Identify which cell holds the provided text, then report its [x, y] central coordinate. 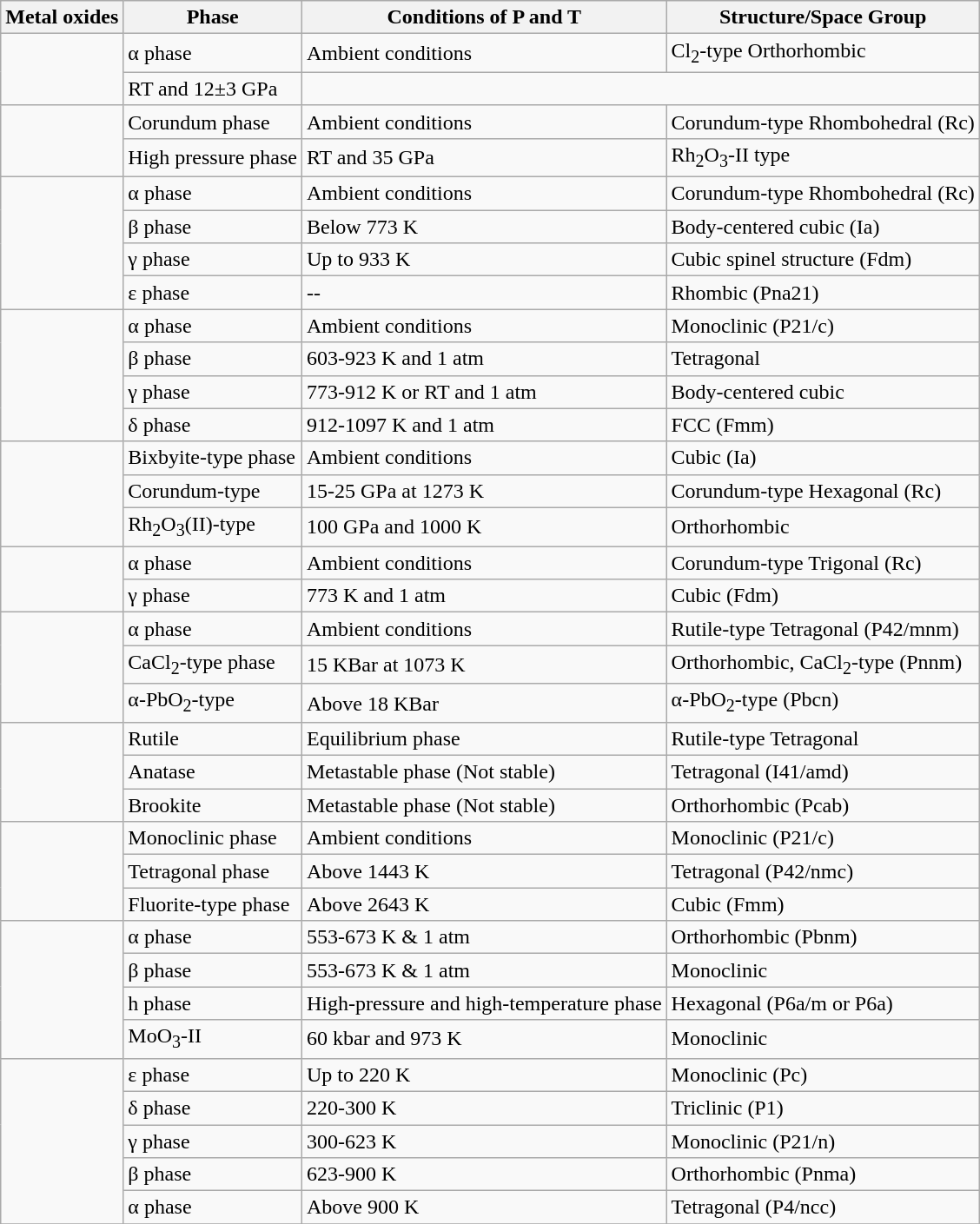
Rhombic (Pna21) [823, 293]
Above 18 KBar [484, 703]
Tetragonal (P42/nmc) [823, 871]
MoO3-II [213, 1039]
300-623 K [484, 1141]
Corundum phase [213, 122]
Phase [213, 17]
Rutile [213, 738]
603-923 K and 1 atm [484, 359]
High-pressure and high-temperature phase [484, 1003]
-- [484, 293]
Below 773 K [484, 227]
Cubic (Ia) [823, 458]
RT and 35 GPa [484, 157]
Cl2-type Orthorhombic [823, 53]
Orthorhombic (Pnma) [823, 1174]
220-300 K [484, 1108]
Corundum-type [213, 491]
Tetragonal [823, 359]
Corundum-type Hexagonal (Rc) [823, 491]
α-PbO2-type [213, 703]
High pressure phase [213, 157]
60 kbar and 973 K [484, 1039]
623-900 K [484, 1174]
Cubic (Fdm) [823, 596]
Rutile-type Tetragonal [823, 738]
Conditions of P and T [484, 17]
Above 900 K [484, 1207]
Cubic (Fmm) [823, 904]
CaCl2-type phase [213, 665]
Metal oxides [63, 17]
Rh2O3(II)-type [213, 526]
Fluorite-type phase [213, 904]
Orthorhombic (Pcab) [823, 805]
Bixbyite-type phase [213, 458]
Structure/Space Group [823, 17]
773-912 K or RT and 1 atm [484, 392]
Tetragonal phase [213, 871]
Monoclinic (P21/n) [823, 1141]
Brookite [213, 805]
Equilibrium phase [484, 738]
Tetragonal (P4/ncc) [823, 1207]
Cubic spinel structure (Fdm) [823, 260]
Tetragonal (I41/amd) [823, 772]
Rutile-type Tetragonal (P42/mnm) [823, 629]
912-1097 K and 1 atm [484, 425]
h phase [213, 1003]
Triclinic (P1) [823, 1108]
15-25 GPa at 1273 K [484, 491]
Orthorhombic [823, 526]
Up to 220 K [484, 1075]
Up to 933 K [484, 260]
100 GPa and 1000 K [484, 526]
773 K and 1 atm [484, 596]
Hexagonal (P6a/m or P6a) [823, 1003]
Monoclinic (Pc) [823, 1075]
Body-centered cubic [823, 392]
RT and 12±3 GPa [213, 89]
Above 2643 K [484, 904]
Rh2O3-II type [823, 157]
Orthorhombic (Pbnm) [823, 937]
Anatase [213, 772]
Orthorhombic, CaCl2-type (Pnnm) [823, 665]
Corundum-type Trigonal (Rc) [823, 563]
Body-centered cubic (Ia) [823, 227]
α-PbO2-type (Pbcn) [823, 703]
Monoclinic phase [213, 838]
Above 1443 K [484, 871]
15 KBar at 1073 K [484, 665]
FCC (Fmm) [823, 425]
